Output the [x, y] coordinate of the center of the cell containing the given text.  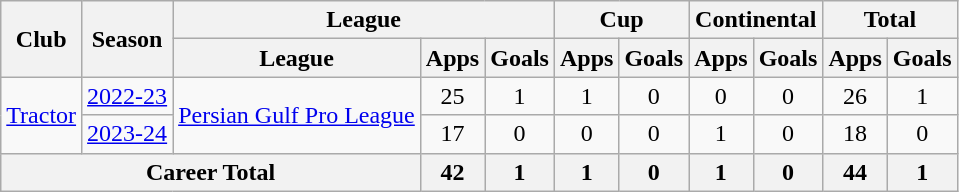
Cup [621, 20]
17 [452, 134]
Tractor [42, 115]
2023-24 [128, 134]
Persian Gulf Pro League [297, 115]
2022-23 [128, 96]
Season [128, 39]
Career Total [211, 172]
44 [855, 172]
Total [890, 20]
42 [452, 172]
Club [42, 39]
Continental [756, 20]
18 [855, 134]
26 [855, 96]
25 [452, 96]
